From the cell containing the given text, extract its center point as [X, Y] coordinate. 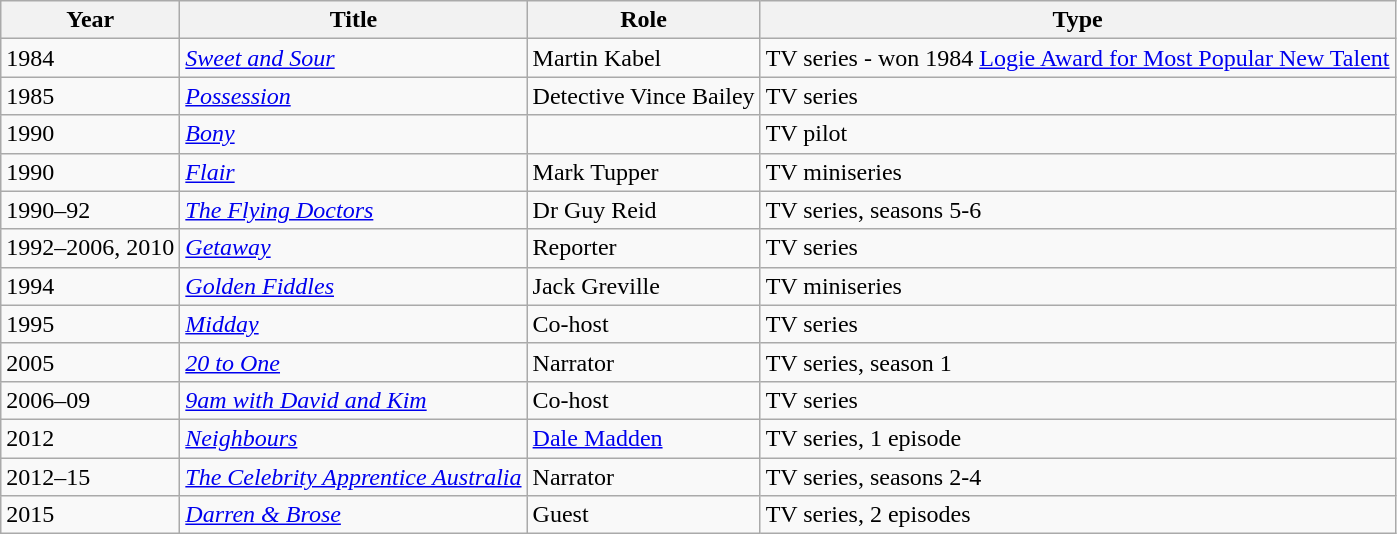
1994 [90, 286]
Guest [644, 515]
Neighbours [354, 438]
2012–15 [90, 477]
Type [1078, 20]
20 to One [354, 362]
1985 [90, 96]
2015 [90, 515]
1992–2006, 2010 [90, 248]
Getaway [354, 248]
TV series - won 1984 Logie Award for Most Popular New Talent [1078, 58]
TV series, season 1 [1078, 362]
Dale Madden [644, 438]
Bony [354, 134]
9am with David and Kim [354, 400]
Golden Fiddles [354, 286]
Detective Vince Bailey [644, 96]
2005 [90, 362]
TV series, seasons 5-6 [1078, 210]
Sweet and Sour [354, 58]
Possession [354, 96]
2006–09 [90, 400]
1990–92 [90, 210]
Role [644, 20]
2012 [90, 438]
Dr Guy Reid [644, 210]
Midday [354, 324]
1995 [90, 324]
Mark Tupper [644, 172]
Darren & Brose [354, 515]
TV series, 2 episodes [1078, 515]
The Celebrity Apprentice Australia [354, 477]
Year [90, 20]
The Flying Doctors [354, 210]
1984 [90, 58]
Reporter [644, 248]
TV series, 1 episode [1078, 438]
Jack Greville [644, 286]
TV series, seasons 2-4 [1078, 477]
Martin Kabel [644, 58]
Title [354, 20]
TV pilot [1078, 134]
Flair [354, 172]
